For the text-containing cell, return its midpoint in (x, y) coordinate format. 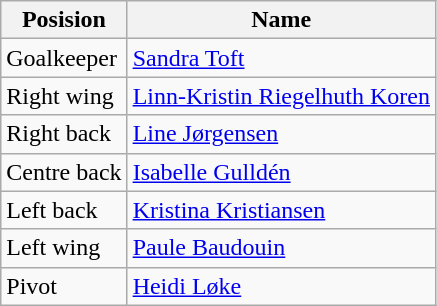
Heidi Løke (281, 286)
Left wing (64, 248)
Goalkeeper (64, 58)
Isabelle Gulldén (281, 172)
Kristina Kristiansen (281, 210)
Right back (64, 134)
Centre back (64, 172)
Paule Baudouin (281, 248)
Name (281, 20)
Pivot (64, 286)
Linn-Kristin Riegelhuth Koren (281, 96)
Posision (64, 20)
Sandra Toft (281, 58)
Left back (64, 210)
Line Jørgensen (281, 134)
Right wing (64, 96)
